Extract the (x, y) coordinate from the center of the cell holding the provided text.  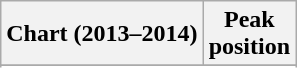
Chart (2013–2014) (102, 34)
Peakposition (249, 34)
